Pinpoint the cell where the given text exists, returning its [X, Y] midpoint coordinate. 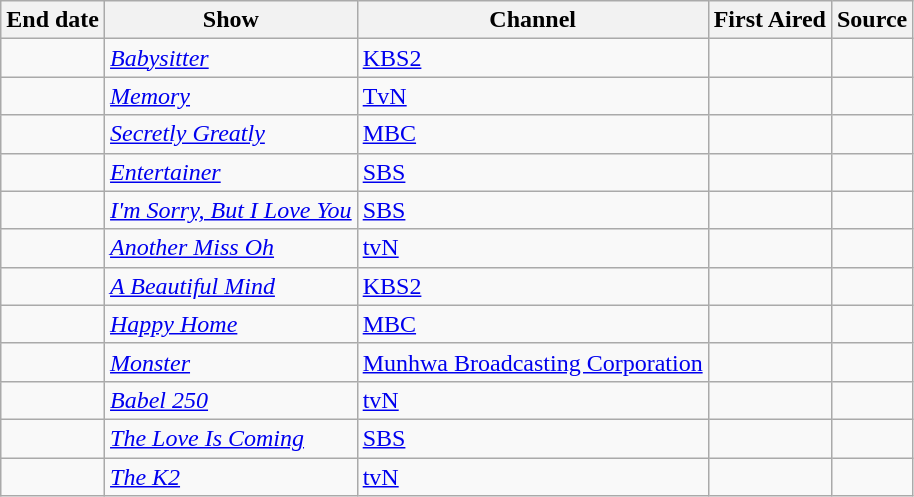
Another Miss Oh [232, 248]
Babysitter [232, 58]
First Aired [770, 20]
End date [53, 20]
TvN [532, 96]
Channel [532, 20]
Secretly Greatly [232, 134]
The K2 [232, 477]
Show [232, 20]
Babel 250 [232, 400]
Source [872, 20]
I'm Sorry, But I Love You [232, 210]
A Beautiful Mind [232, 286]
Memory [232, 96]
Monster [232, 362]
Entertainer [232, 172]
Happy Home [232, 324]
The Love Is Coming [232, 438]
Munhwa Broadcasting Corporation [532, 362]
